Pinpoint the cell where the given text exists, returning its (x, y) midpoint coordinate. 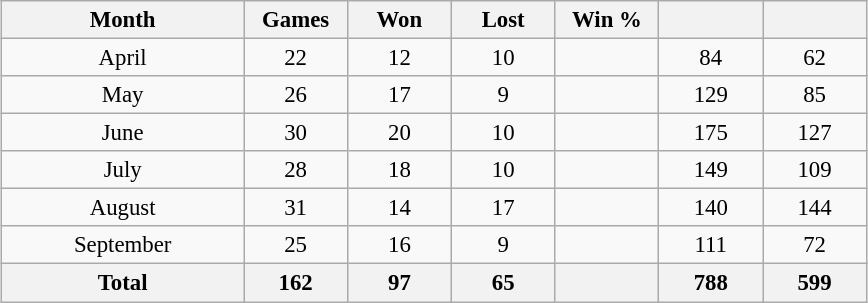
109 (815, 170)
28 (296, 170)
July (123, 170)
April (123, 57)
788 (711, 283)
Total (123, 283)
111 (711, 245)
26 (296, 95)
175 (711, 133)
Games (296, 20)
62 (815, 57)
22 (296, 57)
140 (711, 208)
162 (296, 283)
12 (399, 57)
18 (399, 170)
16 (399, 245)
25 (296, 245)
127 (815, 133)
August (123, 208)
144 (815, 208)
85 (815, 95)
30 (296, 133)
149 (711, 170)
14 (399, 208)
Lost (503, 20)
May (123, 95)
Won (399, 20)
September (123, 245)
20 (399, 133)
599 (815, 283)
65 (503, 283)
97 (399, 283)
Month (123, 20)
June (123, 133)
72 (815, 245)
31 (296, 208)
84 (711, 57)
129 (711, 95)
Win % (607, 20)
